Identify which cell holds the provided text, then report its (X, Y) central coordinate. 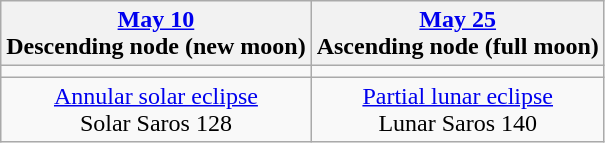
May 10Descending node (new moon) (156, 34)
Partial lunar eclipseLunar Saros 140 (458, 110)
May 25Ascending node (full moon) (458, 34)
Annular solar eclipseSolar Saros 128 (156, 110)
